Provide the (x, y) coordinate of the cell's center where the given text is located.  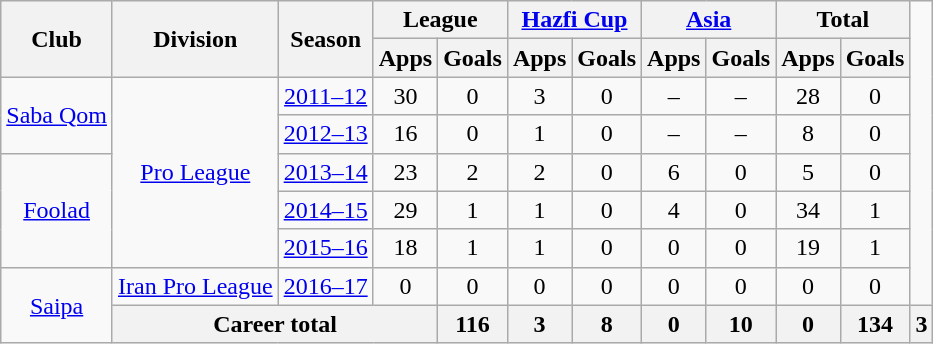
Club (57, 39)
Total (843, 20)
19 (808, 248)
6 (674, 172)
4 (674, 210)
34 (808, 210)
2015–16 (326, 248)
2011–12 (326, 96)
Career total (274, 324)
2012–13 (326, 134)
Asia (709, 20)
Saba Qom (57, 115)
Hazfi Cup (574, 20)
29 (405, 210)
Foolad (57, 210)
5 (808, 172)
116 (473, 324)
2016–17 (326, 286)
League (440, 20)
Pro League (195, 172)
134 (875, 324)
16 (405, 134)
Saipa (57, 305)
Division (195, 39)
18 (405, 248)
23 (405, 172)
28 (808, 96)
Iran Pro League (195, 286)
30 (405, 96)
Season (326, 39)
2014–15 (326, 210)
2013–14 (326, 172)
10 (741, 324)
